Pinpoint the cell where the given text exists, returning its (X, Y) midpoint coordinate. 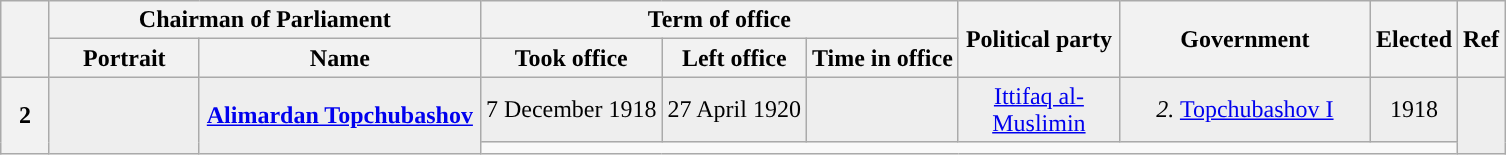
Ittifaq al-Muslimin (1038, 110)
1918 (1414, 110)
Term of office (719, 20)
2 (26, 115)
Portrait (124, 58)
Name (340, 58)
27 April 1920 (734, 110)
2. Topchubashov I (1244, 110)
Elected (1414, 39)
7 December 1918 (571, 110)
Time in office (882, 58)
Left office (734, 58)
Ref (1482, 39)
Alimardan Topchubashov (340, 115)
Political party (1038, 39)
Chairman of Parliament (264, 20)
Government (1244, 39)
Took office (571, 58)
